From the cell containing the given text, extract its center point as (x, y) coordinate. 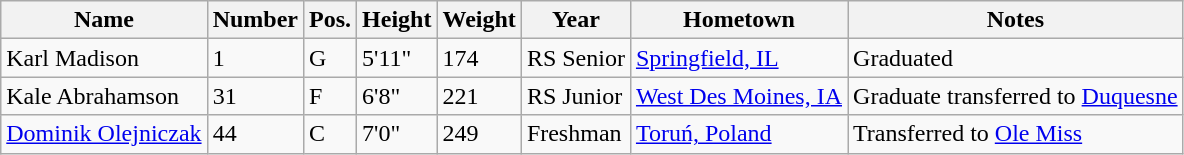
Hometown (738, 20)
174 (479, 58)
7'0" (397, 134)
Weight (479, 20)
Number (255, 20)
44 (255, 134)
Toruń, Poland (738, 134)
F (330, 96)
RS Senior (576, 58)
1 (255, 58)
Transferred to Ole Miss (1016, 134)
6'8" (397, 96)
Year (576, 20)
249 (479, 134)
Graduated (1016, 58)
221 (479, 96)
RS Junior (576, 96)
Graduate transferred to Duquesne (1016, 96)
Dominik Olejniczak (104, 134)
Notes (1016, 20)
C (330, 134)
31 (255, 96)
Karl Madison (104, 58)
Pos. (330, 20)
5'11" (397, 58)
G (330, 58)
Springfield, IL (738, 58)
Kale Abrahamson (104, 96)
Name (104, 20)
Freshman (576, 134)
West Des Moines, IA (738, 96)
Height (397, 20)
